Detect which cell encompasses the target text, then output its [X, Y] center coordinate. 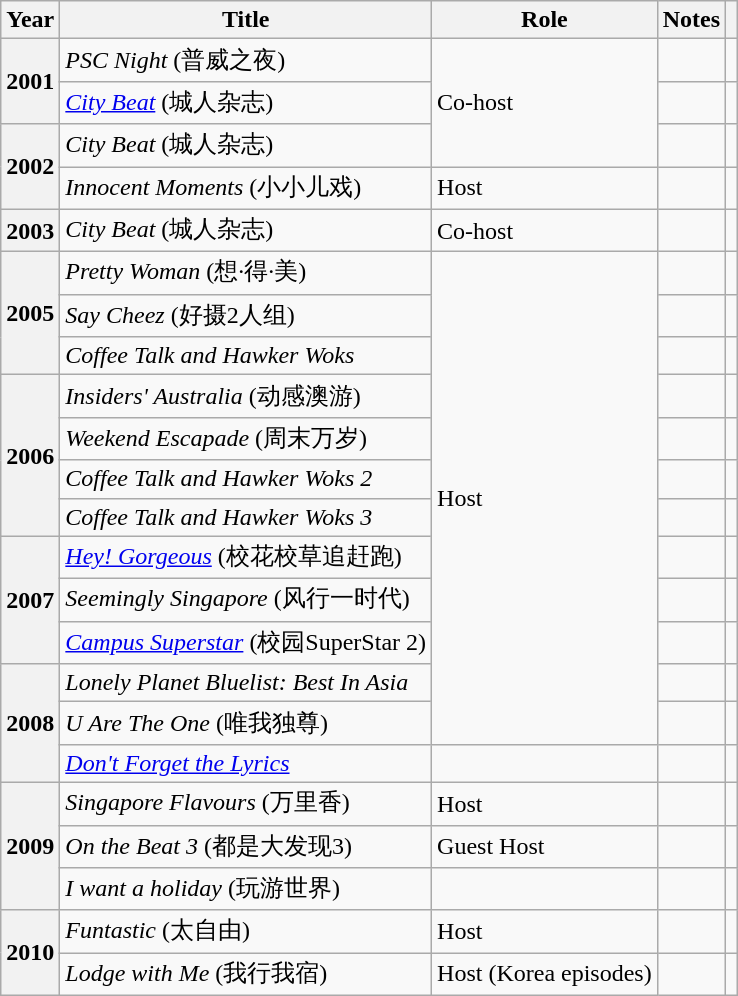
U Are The One (唯我独尊) [246, 724]
2007 [30, 600]
2008 [30, 724]
2005 [30, 314]
Role [545, 20]
2009 [30, 846]
2010 [30, 952]
Seemingly Singapore (风行一时代) [246, 600]
Coffee Talk and Hawker Woks 2 [246, 479]
2006 [30, 456]
Hey! Gorgeous (校花校草追赶跑) [246, 558]
Say Cheez (好摄2人组) [246, 316]
PSC Night (普威之夜) [246, 60]
Host (Korea episodes) [545, 974]
Coffee Talk and Hawker Woks [246, 356]
Insiders' Australia (动感澳游) [246, 396]
Coffee Talk and Hawker Woks 3 [246, 517]
I want a holiday (玩游世界) [246, 890]
Lodge with Me (我行我宿) [246, 974]
2002 [30, 166]
Innocent Moments (小小儿戏) [246, 188]
Campus Superstar (校园SuperStar 2) [246, 642]
Notes [691, 20]
2001 [30, 82]
2003 [30, 230]
Lonely Planet Bluelist: Best In Asia [246, 683]
On the Beat 3 (都是大发现3) [246, 846]
Guest Host [545, 846]
Title [246, 20]
Pretty Woman (想·得·美) [246, 274]
Year [30, 20]
Weekend Escapade (周末万岁) [246, 438]
Singapore Flavours (万里香) [246, 804]
Don't Forget the Lyrics [246, 763]
Funtastic (太自由) [246, 932]
